Provide the (X, Y) coordinate of the cell's center where the given text is located.  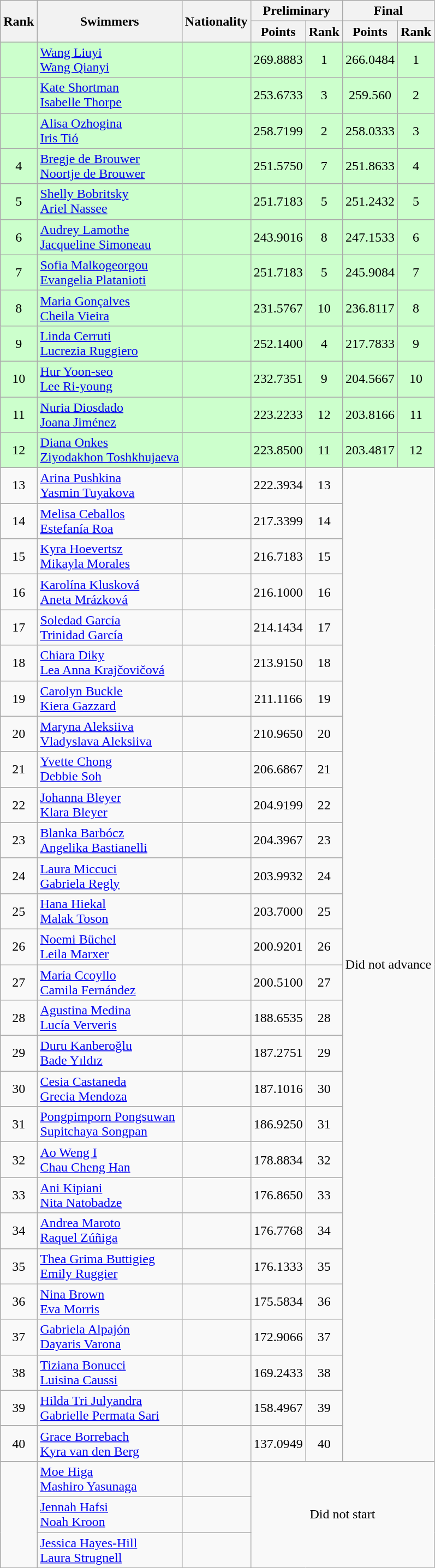
Jessica Hayes-HillLaura Strugnell (110, 1550)
203.4817 (370, 450)
243.9016 (278, 237)
Linda CerrutiLucrezia Ruggiero (110, 344)
216.1000 (278, 592)
Tiziana BonucciLuisina Caussi (110, 1372)
187.1016 (278, 1089)
251.8633 (370, 166)
204.9199 (278, 805)
Nina BrownEva Morris (110, 1301)
Carolyn BuckleKiera Gazzard (110, 698)
251.2432 (370, 202)
Grace BorrebachKyra van den Berg (110, 1443)
Laura MiccuciGabriela Regly (110, 876)
Preliminary (296, 11)
137.0949 (278, 1443)
Karolína KluskováAneta Mrázková (110, 592)
Cesia CastanedaGrecia Mendoza (110, 1089)
187.2751 (278, 1054)
Hur Yoon-seoLee Ri-young (110, 379)
Jennah HafsiNoah Kroon (110, 1514)
176.7768 (278, 1230)
Sofia MalkogeorgouEvangelia Platanioti (110, 273)
Pongpimporn PongsuwanSupitchaya Songpan (110, 1125)
204.5667 (370, 379)
Shelly BobritskyAriel Nassee (110, 202)
251.5750 (278, 166)
Soledad GarcíaTrinidad García (110, 627)
258.0333 (370, 131)
Final (388, 11)
236.8117 (370, 308)
Agustina MedinaLucía Ververis (110, 1018)
Did not start (343, 1514)
Ao Weng IChau Cheng Han (110, 1160)
217.7833 (370, 344)
Ani KipianiNita Natobadze (110, 1195)
200.5100 (278, 982)
252.1400 (278, 344)
Nuria DiosdadoJoana Jiménez (110, 414)
253.6733 (278, 95)
214.1434 (278, 627)
Maryna AleksiivaVladyslava Aleksiiva (110, 734)
259.560 (370, 95)
203.8166 (370, 414)
Hilda Tri JulyandraGabrielle Permata Sari (110, 1408)
232.7351 (278, 379)
Gabriela AlpajónDayaris Varona (110, 1337)
172.9066 (278, 1337)
223.2233 (278, 414)
216.7183 (278, 556)
258.7199 (278, 131)
266.0484 (370, 60)
Moe HigaMashiro Yasunaga (110, 1479)
Thea Grima ButtigiegEmily Ruggier (110, 1266)
186.9250 (278, 1125)
203.7000 (278, 911)
247.1533 (370, 237)
Swimmers (110, 21)
178.8834 (278, 1160)
269.8883 (278, 60)
Kyra HoevertszMikayla Morales (110, 556)
175.5834 (278, 1301)
Johanna BleyerKlara Bleyer (110, 805)
Audrey LamotheJacqueline Simoneau (110, 237)
Maria GonçalvesCheila Vieira (110, 308)
213.9150 (278, 663)
Melisa CeballosEstefanía Roa (110, 521)
203.9932 (278, 876)
Andrea MarotoRaquel Zúñiga (110, 1230)
245.9084 (370, 273)
222.3934 (278, 485)
210.9650 (278, 734)
169.2433 (278, 1372)
Did not advance (388, 965)
Wang LiuyiWang Qianyi (110, 60)
Duru KanberoğluBade Yıldız (110, 1054)
Nationality (216, 21)
176.1333 (278, 1266)
204.3967 (278, 840)
223.8500 (278, 450)
211.1166 (278, 698)
María CcoylloCamila Fernández (110, 982)
Hana HiekalMalak Toson (110, 911)
Diana OnkesZiyodakhon Toshkhujaeva (110, 450)
Noemi BüchelLeila Marxer (110, 947)
Arina PushkinaYasmin Tuyakova (110, 485)
206.6867 (278, 769)
158.4967 (278, 1408)
188.6535 (278, 1018)
Yvette ChongDebbie Soh (110, 769)
Chiara DikyLea Anna Krajčovičová (110, 663)
Bregje de BrouwerNoortje de Brouwer (110, 166)
Blanka BarbóczAngelika Bastianelli (110, 840)
176.8650 (278, 1195)
231.5767 (278, 308)
Kate ShortmanIsabelle Thorpe (110, 95)
200.9201 (278, 947)
Alisa OzhoginaIris Tió (110, 131)
217.3399 (278, 521)
